From the cell containing the given text, extract its center point as [X, Y] coordinate. 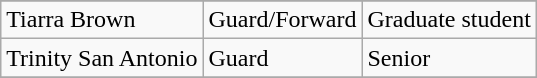
Guard [282, 58]
Guard/Forward [282, 20]
Senior [449, 58]
Tiarra Brown [102, 20]
Trinity San Antonio [102, 58]
Graduate student [449, 20]
